Return the (X, Y) coordinate for the center point of the cell that contains the specified text.  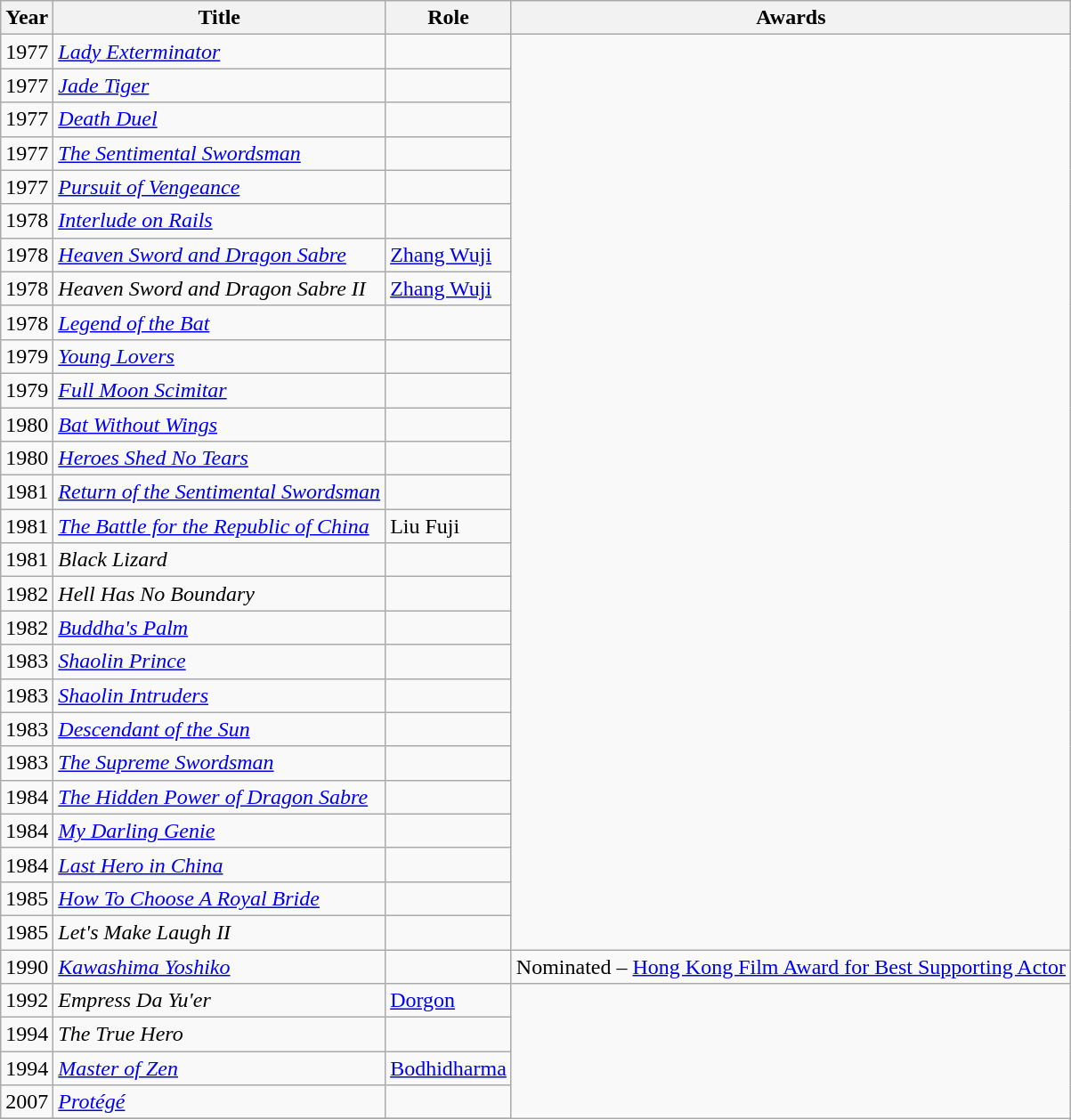
Jade Tiger (219, 85)
Heaven Sword and Dragon Sabre (219, 255)
Last Hero in China (219, 864)
Liu Fuji (449, 526)
Protégé (219, 1102)
Death Duel (219, 119)
Heroes Shed No Tears (219, 459)
Dorgon (449, 1001)
Empress Da Yu'er (219, 1001)
Lady Exterminator (219, 52)
My Darling Genie (219, 831)
1992 (27, 1001)
Let's Make Laugh II (219, 932)
Black Lizard (219, 560)
Role (449, 18)
The Battle for the Republic of China (219, 526)
Return of the Sentimental Swordsman (219, 492)
The Hidden Power of Dragon Sabre (219, 797)
2007 (27, 1102)
Pursuit of Vengeance (219, 187)
Title (219, 18)
Awards (791, 18)
Hell Has No Boundary (219, 594)
Master of Zen (219, 1068)
Nominated – Hong Kong Film Award for Best Supporting Actor (791, 966)
The Supreme Swordsman (219, 763)
The True Hero (219, 1035)
Year (27, 18)
Bodhidharma (449, 1068)
Heaven Sword and Dragon Sabre II (219, 288)
How To Choose A Royal Bride (219, 898)
Descendant of the Sun (219, 729)
Full Moon Scimitar (219, 390)
Interlude on Rails (219, 221)
Legend of the Bat (219, 322)
1990 (27, 966)
Shaolin Intruders (219, 695)
Shaolin Prince (219, 661)
The Sentimental Swordsman (219, 153)
Kawashima Yoshiko (219, 966)
Bat Without Wings (219, 425)
Buddha's Palm (219, 628)
Young Lovers (219, 356)
